Search for the cell housing the specified text and yield its [X, Y] center coordinate. 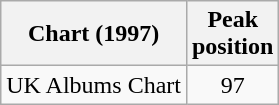
Chart (1997) [94, 34]
UK Albums Chart [94, 85]
97 [232, 85]
Peakposition [232, 34]
